Output the (X, Y) coordinate of the center of the cell containing the given text.  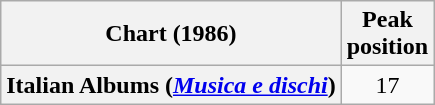
Italian Albums (Musica e dischi) (171, 85)
Peakposition (387, 34)
17 (387, 85)
Chart (1986) (171, 34)
